Determine the (X, Y) coordinate at the center of the cell enclosing the given text.  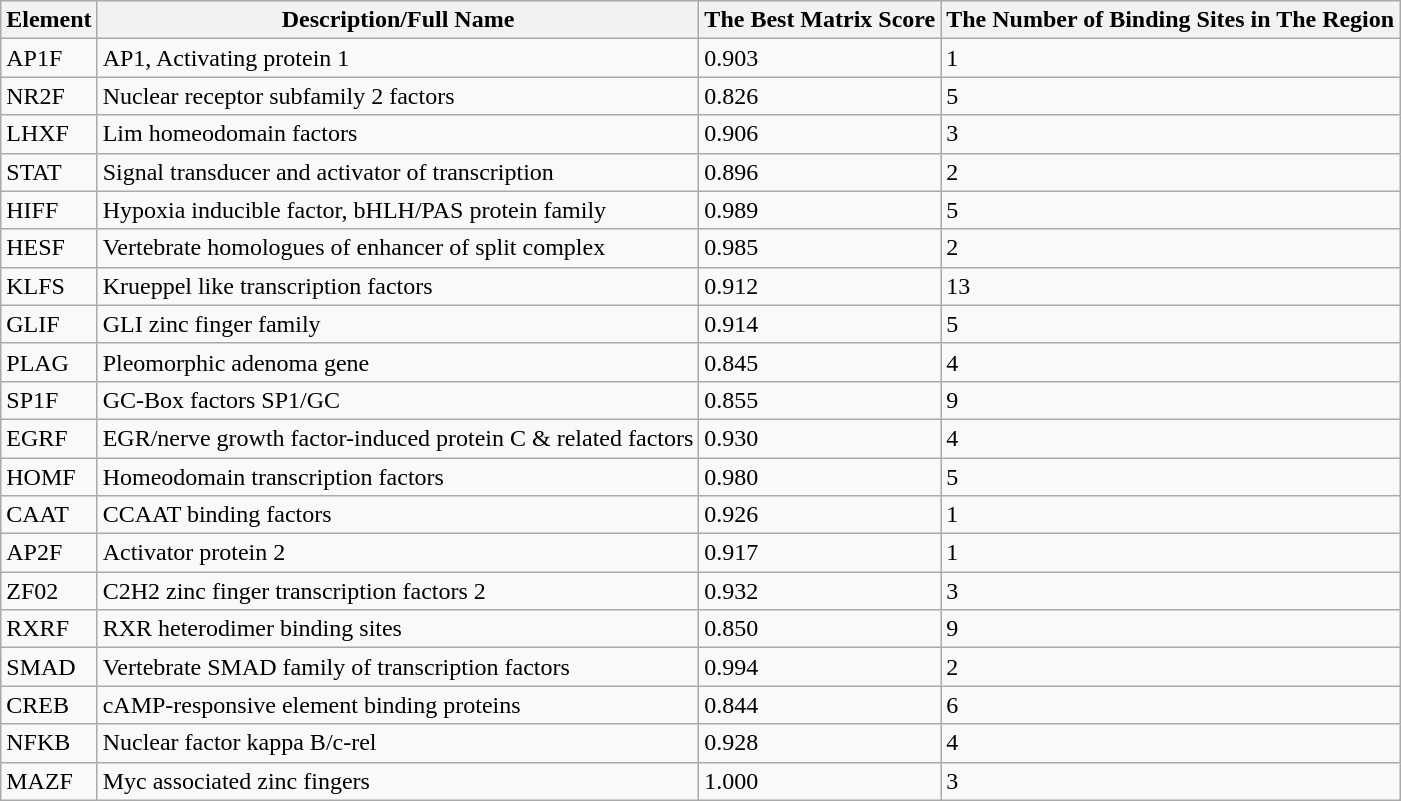
MAZF (49, 781)
KLFS (49, 286)
Hypoxia inducible factor, bHLH/PAS protein family (398, 210)
Activator protein 2 (398, 553)
Pleomorphic adenoma gene (398, 362)
AP1, Activating protein 1 (398, 58)
0.855 (820, 400)
C2H2 zinc finger transcription factors 2 (398, 591)
ZF02 (49, 591)
0.917 (820, 553)
0.980 (820, 477)
SP1F (49, 400)
CCAAT binding factors (398, 515)
0.932 (820, 591)
Description/Full Name (398, 20)
0.994 (820, 667)
0.845 (820, 362)
GLI zinc finger family (398, 324)
Signal transducer and activator of transcription (398, 172)
0.989 (820, 210)
CAAT (49, 515)
PLAG (49, 362)
EGRF (49, 438)
HOMF (49, 477)
Lim homeodomain factors (398, 134)
CREB (49, 705)
Myc associated zinc fingers (398, 781)
Krueppel like transcription factors (398, 286)
NR2F (49, 96)
HESF (49, 248)
Nuclear receptor subfamily 2 factors (398, 96)
0.926 (820, 515)
1.000 (820, 781)
AP2F (49, 553)
0.912 (820, 286)
LHXF (49, 134)
EGR/nerve growth factor-induced protein C & related factors (398, 438)
0.928 (820, 743)
0.914 (820, 324)
Homeodomain transcription factors (398, 477)
13 (1170, 286)
AP1F (49, 58)
GC-Box factors SP1/GC (398, 400)
cAMP-responsive element binding proteins (398, 705)
Nuclear factor kappa B/c-rel (398, 743)
Vertebrate homologues of enhancer of split complex (398, 248)
0.826 (820, 96)
0.844 (820, 705)
HIFF (49, 210)
0.930 (820, 438)
The Number of Binding Sites in The Region (1170, 20)
The Best Matrix Score (820, 20)
RXRF (49, 629)
GLIF (49, 324)
Element (49, 20)
RXR heterodimer binding sites (398, 629)
Vertebrate SMAD family of transcription factors (398, 667)
6 (1170, 705)
NFKB (49, 743)
STAT (49, 172)
0.896 (820, 172)
0.903 (820, 58)
SMAD (49, 667)
0.906 (820, 134)
0.850 (820, 629)
0.985 (820, 248)
